From the cell containing the given text, extract its center point as [x, y] coordinate. 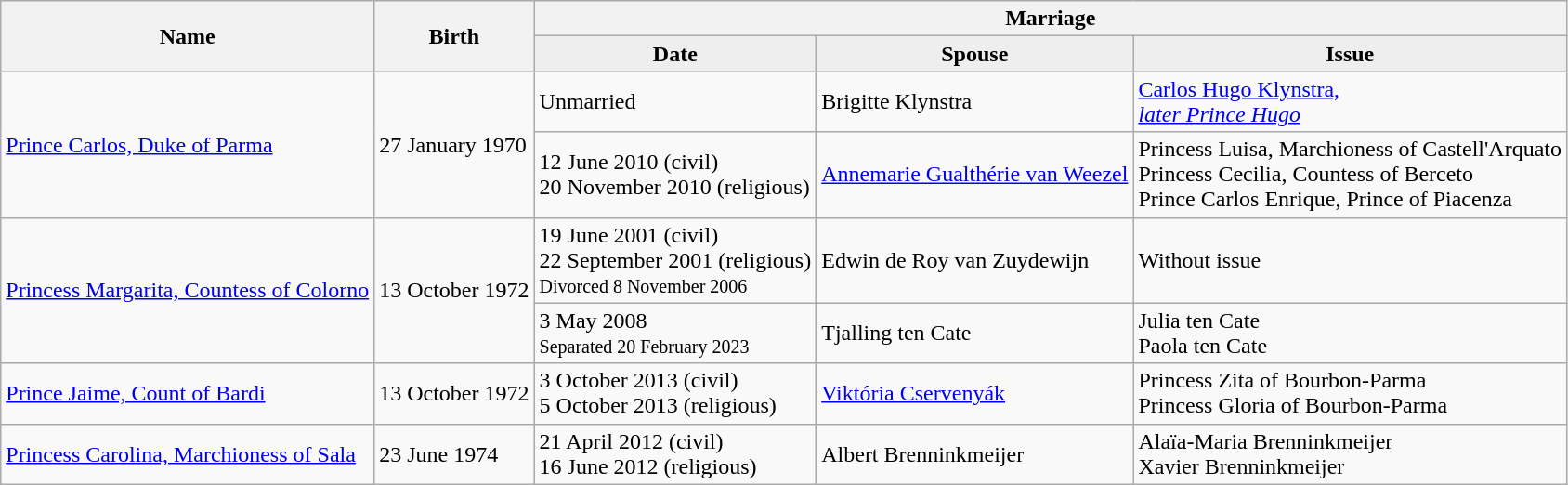
Edwin de Roy van Zuydewijn [975, 260]
Annemarie Gualthérie van Weezel [975, 175]
21 April 2012 (civil)16 June 2012 (religious) [675, 453]
Princess Margarita, Countess of Colorno [188, 290]
27 January 1970 [454, 145]
Viktória Cservenyák [975, 394]
Prince Carlos, Duke of Parma [188, 145]
Princess Luisa, Marchioness of Castell'ArquatoPrincess Cecilia, Countess of BercetoPrince Carlos Enrique, Prince of Piacenza [1351, 175]
3 May 2008Separated 20 February 2023 [675, 333]
Tjalling ten Cate [975, 333]
Julia ten CatePaola ten Cate [1351, 333]
Without issue [1351, 260]
Prince Jaime, Count of Bardi [188, 394]
Princess Zita of Bourbon-ParmaPrincess Gloria of Bourbon-Parma [1351, 394]
12 June 2010 (civil)20 November 2010 (religious) [675, 175]
19 June 2001 (civil)22 September 2001 (religious)Divorced 8 November 2006 [675, 260]
Unmarried [675, 102]
3 October 2013 (civil)5 October 2013 (religious) [675, 394]
23 June 1974 [454, 453]
Carlos Hugo Klynstra, later Prince Hugo [1351, 102]
Princess Carolina, Marchioness of Sala [188, 453]
Birth [454, 36]
Alaïa-Maria BrenninkmeijerXavier Brenninkmeijer [1351, 453]
Name [188, 36]
Brigitte Klynstra [975, 102]
Issue [1351, 54]
Date [675, 54]
Marriage [1051, 19]
Albert Brenninkmeijer [975, 453]
Spouse [975, 54]
